Scan for the cell matching the given text and deliver its (X, Y) coordinate at center. 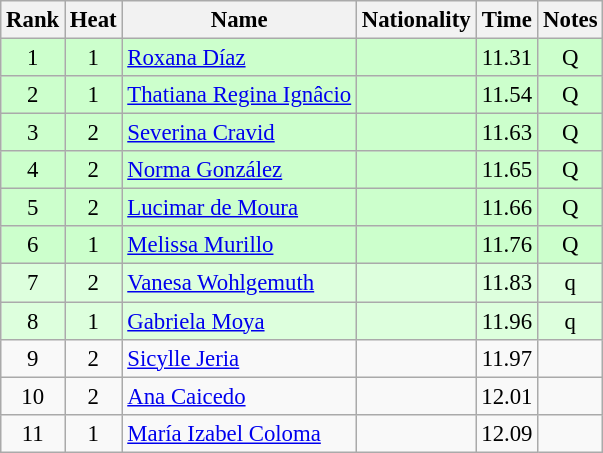
Sicylle Jeria (240, 358)
11.66 (507, 208)
10 (33, 396)
12.01 (507, 396)
3 (33, 133)
Vanesa Wohlgemuth (240, 283)
Nationality (416, 20)
11.97 (507, 358)
8 (33, 321)
Heat (94, 20)
7 (33, 283)
Melissa Murillo (240, 245)
Ana Caicedo (240, 396)
Time (507, 20)
11.83 (507, 283)
11 (33, 433)
11.54 (507, 95)
11.63 (507, 133)
11.65 (507, 170)
Gabriela Moya (240, 321)
12.09 (507, 433)
Severina Cravid (240, 133)
11.76 (507, 245)
11.96 (507, 321)
Lucimar de Moura (240, 208)
9 (33, 358)
Norma González (240, 170)
Rank (33, 20)
11.31 (507, 58)
Name (240, 20)
6 (33, 245)
Roxana Díaz (240, 58)
Thatiana Regina Ignâcio (240, 95)
Notes (570, 20)
4 (33, 170)
María Izabel Coloma (240, 433)
5 (33, 208)
